Search for the cell housing the specified text and yield its [X, Y] center coordinate. 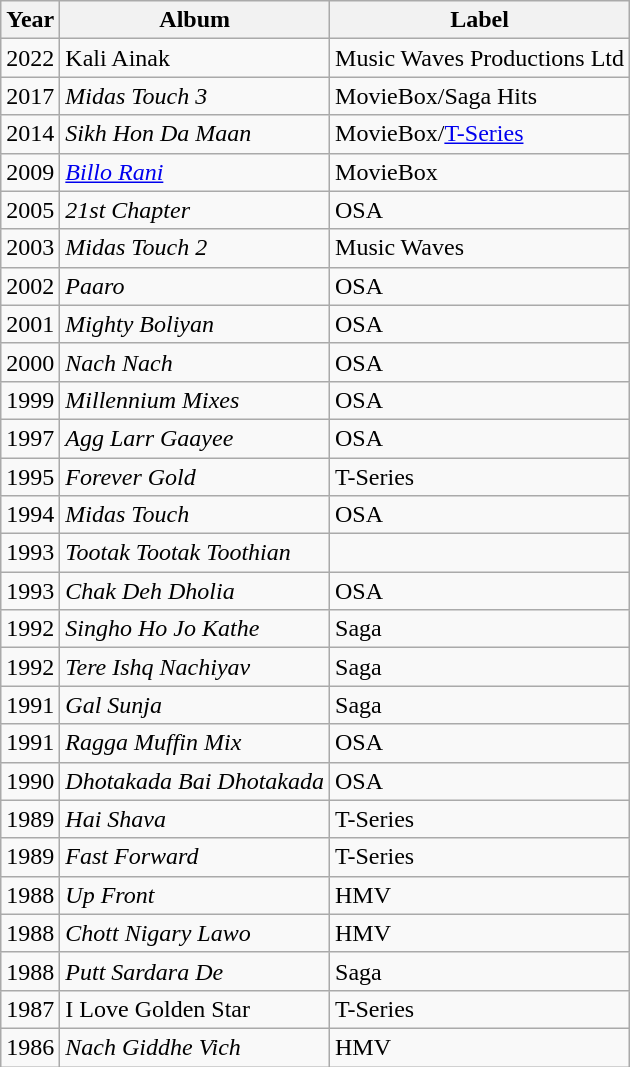
2022 [30, 58]
Dhotakada Bai Dhotakada [195, 781]
Forever Gold [195, 477]
1999 [30, 400]
1987 [30, 1009]
Singho Ho Jo Kathe [195, 629]
Gal Sunja [195, 705]
Hai Shava [195, 819]
2001 [30, 324]
Mighty Boliyan [195, 324]
Album [195, 20]
Sikh Hon Da Maan [195, 134]
1990 [30, 781]
2003 [30, 248]
2009 [30, 172]
Billo Rani [195, 172]
Nach Nach [195, 362]
2000 [30, 362]
MovieBox [480, 172]
1997 [30, 438]
Tootak Tootak Toothian [195, 553]
Midas Touch 2 [195, 248]
1986 [30, 1047]
1994 [30, 515]
Music Waves Productions Ltd [480, 58]
Kali Ainak [195, 58]
Nach Giddhe Vich [195, 1047]
2005 [30, 210]
Music Waves [480, 248]
I Love Golden Star [195, 1009]
Chak Deh Dholia [195, 591]
Up Front [195, 895]
1995 [30, 477]
2017 [30, 96]
2002 [30, 286]
Millennium Mixes [195, 400]
Label [480, 20]
21st Chapter [195, 210]
Year [30, 20]
MovieBox/Saga Hits [480, 96]
Agg Larr Gaayee [195, 438]
Midas Touch 3 [195, 96]
Fast Forward [195, 857]
Tere Ishq Nachiyav [195, 667]
Putt Sardara De [195, 971]
Paaro [195, 286]
Ragga Muffin Mix [195, 743]
Midas Touch [195, 515]
MovieBox/T-Series [480, 134]
Chott Nigary Lawo [195, 933]
2014 [30, 134]
